Determine the (X, Y) coordinate at the center of the cell enclosing the given text.  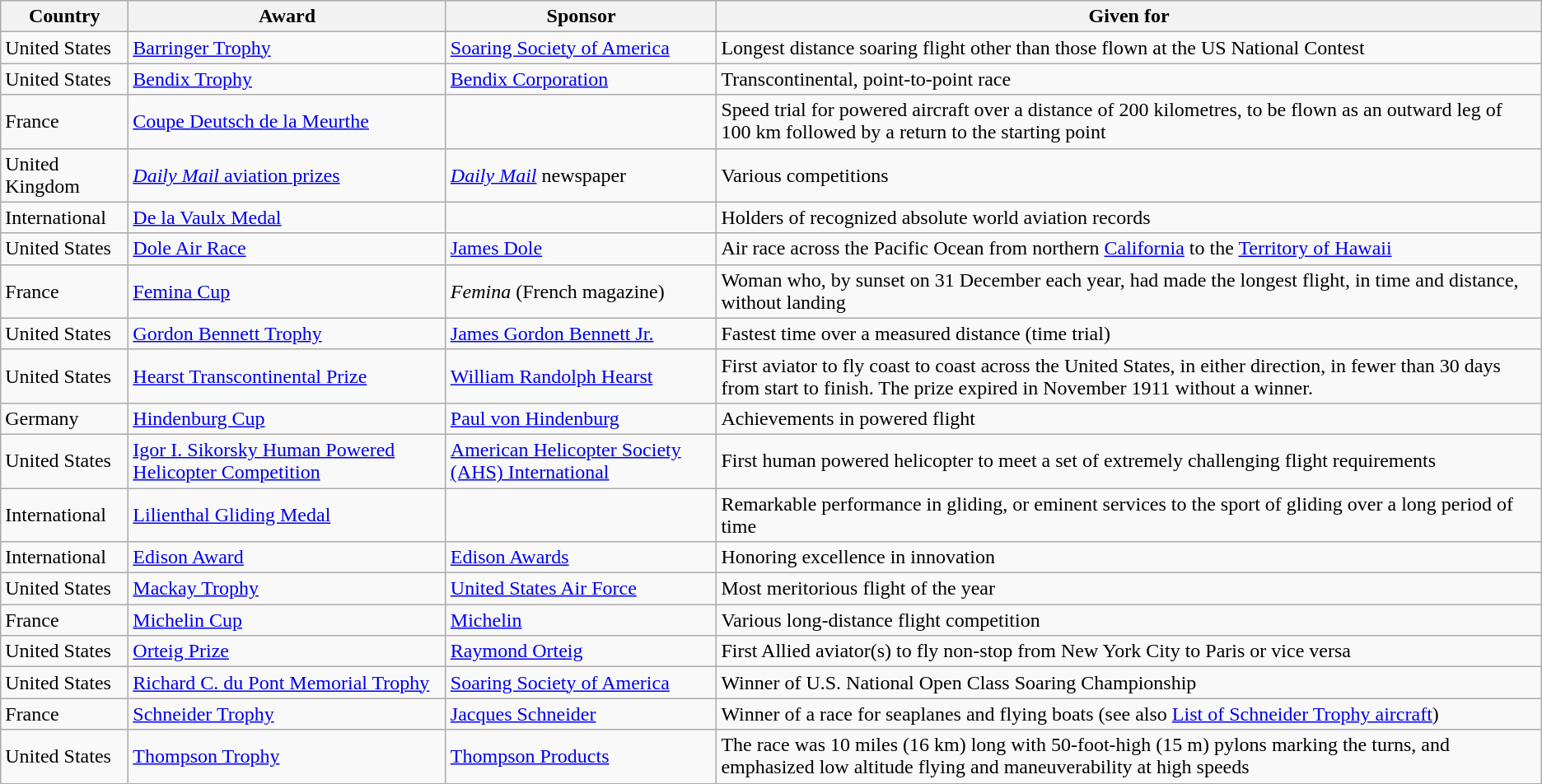
Femina (French magazine) (582, 292)
Achievements in powered flight (1128, 418)
Edison Award (287, 558)
Holders of recognized absolute world aviation records (1128, 217)
United Kingdom (64, 175)
Air race across the Pacific Ocean from northern California to the Territory of Hawaii (1128, 249)
Daily Mail newspaper (582, 175)
De la Vaulx Medal (287, 217)
United States Air Force (582, 589)
Award (287, 16)
Raymond Orteig (582, 651)
Mackay Trophy (287, 589)
Paul von Hindenburg (582, 418)
Various long-distance flight competition (1128, 620)
Thompson Products (582, 756)
Barringer Trophy (287, 48)
Germany (64, 418)
William Randolph Hearst (582, 376)
Jacques Schneider (582, 714)
Woman who, by sunset on 31 December each year, had made the longest flight, in time and distance, without landing (1128, 292)
Bendix Trophy (287, 79)
Gordon Bennett Trophy (287, 334)
Hindenburg Cup (287, 418)
Fastest time over a measured distance (time trial) (1128, 334)
Remarkable performance in gliding, or eminent services to the sport of gliding over a long period of time (1128, 514)
Winner of U.S. National Open Class Soaring Championship (1128, 683)
Country (64, 16)
Longest distance soaring flight other than those flown at the US National Contest (1128, 48)
Given for (1128, 16)
Bendix Corporation (582, 79)
James Gordon Bennett Jr. (582, 334)
Thompson Trophy (287, 756)
James Dole (582, 249)
First Allied aviator(s) to fly non-stop from New York City to Paris or vice versa (1128, 651)
Dole Air Race (287, 249)
Daily Mail aviation prizes (287, 175)
Winner of a race for seaplanes and flying boats (see also List of Schneider Trophy aircraft) (1128, 714)
Schneider Trophy (287, 714)
Michelin Cup (287, 620)
Sponsor (582, 16)
Honoring excellence in innovation (1128, 558)
Transcontinental, point-to-point race (1128, 79)
Orteig Prize (287, 651)
American Helicopter Society (AHS) International (582, 461)
Richard C. du Pont Memorial Trophy (287, 683)
First human powered helicopter to meet a set of extremely challenging flight requirements (1128, 461)
Hearst Transcontinental Prize (287, 376)
Edison Awards (582, 558)
Coupe Deutsch de la Meurthe (287, 122)
Michelin (582, 620)
Various competitions (1128, 175)
Femina Cup (287, 292)
Most meritorious flight of the year (1128, 589)
Lilienthal Gliding Medal (287, 514)
Igor I. Sikorsky Human Powered Helicopter Competition (287, 461)
